Provide the (X, Y) coordinate of the cell's center where the given text is located.  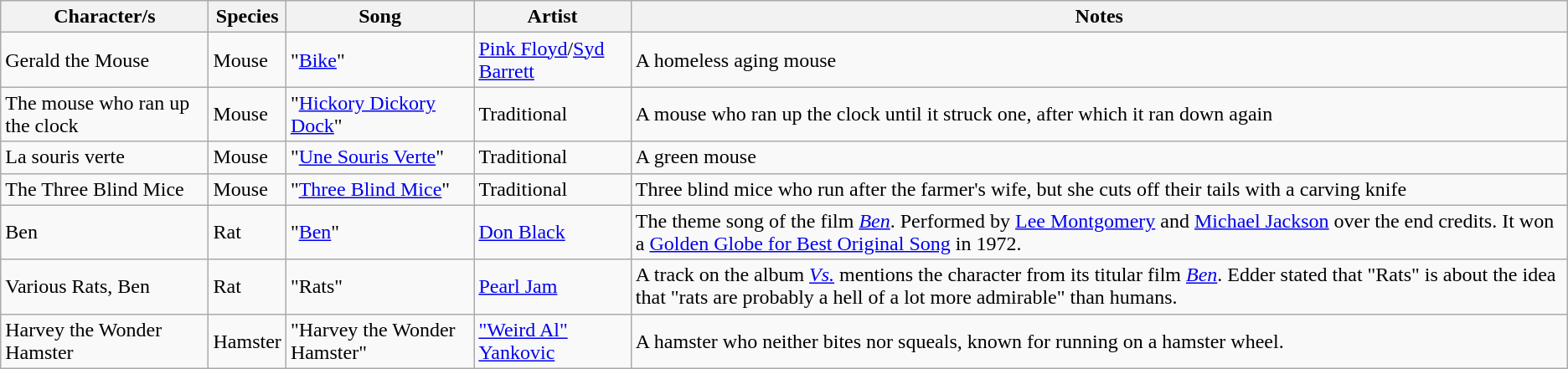
A green mouse (1099, 157)
Notes (1099, 17)
Character/s (105, 17)
Species (247, 17)
Gerald the Mouse (105, 60)
"Hickory Dickory Dock" (380, 114)
"Rats" (380, 286)
Harvey the Wonder Hamster (105, 341)
La souris verte (105, 157)
"Une Souris Verte" (380, 157)
Three blind mice who run after the farmer's wife, but she cuts off their tails with a carving knife (1099, 189)
The Three Blind Mice (105, 189)
Artist (553, 17)
A mouse who ran up the clock until it struck one, after which it ran down again (1099, 114)
"Ben" (380, 233)
Don Black (553, 233)
"Three Blind Mice" (380, 189)
Pearl Jam (553, 286)
"Bike" (380, 60)
Various Rats, Ben (105, 286)
"Harvey the Wonder Hamster" (380, 341)
Hamster (247, 341)
The mouse who ran up the clock (105, 114)
A hamster who neither bites nor squeals, known for running on a hamster wheel. (1099, 341)
"Weird Al" Yankovic (553, 341)
Ben (105, 233)
A homeless aging mouse (1099, 60)
Song (380, 17)
Pink Floyd/Syd Barrett (553, 60)
